Pinpoint the cell where the given text exists, returning its (x, y) midpoint coordinate. 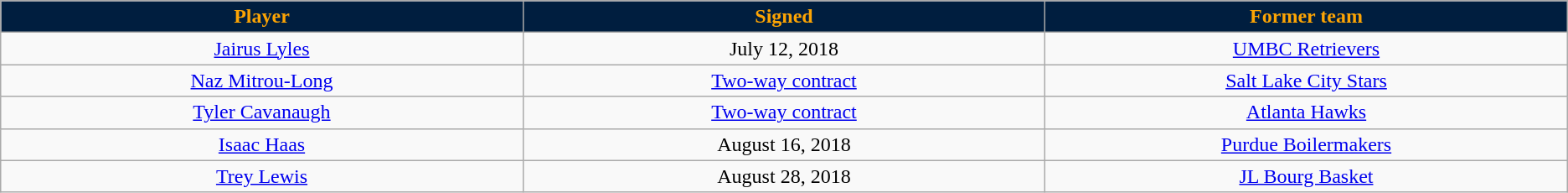
August 28, 2018 (784, 176)
July 12, 2018 (784, 49)
Jairus Lyles (261, 49)
Isaac Haas (261, 144)
Atlanta Hawks (1307, 112)
JL Bourg Basket (1307, 176)
UMBC Retrievers (1307, 49)
Player (261, 17)
Trey Lewis (261, 176)
Former team (1307, 17)
Tyler Cavanaugh (261, 112)
Salt Lake City Stars (1307, 81)
Signed (784, 17)
August 16, 2018 (784, 144)
Naz Mitrou-Long (261, 81)
Purdue Boilermakers (1307, 144)
